From the cell containing the given text, extract its center point as [x, y] coordinate. 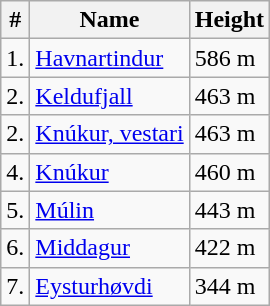
344 m [229, 286]
Havnartindur [110, 58]
Eysturhøvdi [110, 286]
5. [16, 210]
Múlin [110, 210]
6. [16, 248]
443 m [229, 210]
Knúkur [110, 172]
422 m [229, 248]
Name [110, 20]
Middagur [110, 248]
1. [16, 58]
# [16, 20]
Keldufjall [110, 96]
Knúkur, vestari [110, 134]
586 m [229, 58]
4. [16, 172]
460 m [229, 172]
7. [16, 286]
Height [229, 20]
